Pinpoint the cell where the given text exists, returning its (X, Y) midpoint coordinate. 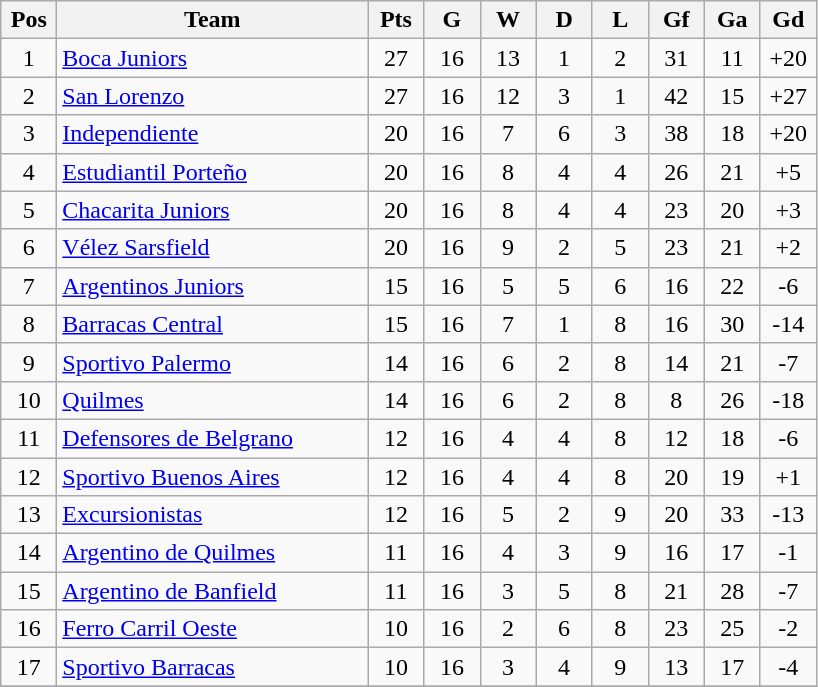
-2 (788, 629)
Pos (29, 20)
38 (676, 134)
Argentino de Banfield (212, 591)
Ferro Carril Oeste (212, 629)
-1 (788, 553)
Gd (788, 20)
Excursionistas (212, 515)
Estudiantil Porteño (212, 172)
Sportivo Palermo (212, 362)
+3 (788, 210)
-14 (788, 324)
31 (676, 58)
Independiente (212, 134)
Gf (676, 20)
-4 (788, 667)
-18 (788, 400)
19 (732, 477)
22 (732, 286)
L (620, 20)
Ga (732, 20)
San Lorenzo (212, 96)
Barracas Central (212, 324)
+1 (788, 477)
Team (212, 20)
+27 (788, 96)
+2 (788, 248)
Sportivo Barracas (212, 667)
-13 (788, 515)
D (564, 20)
W (508, 20)
G (452, 20)
25 (732, 629)
33 (732, 515)
Argentino de Quilmes (212, 553)
28 (732, 591)
Sportivo Buenos Aires (212, 477)
Vélez Sarsfield (212, 248)
42 (676, 96)
+5 (788, 172)
Chacarita Juniors (212, 210)
Argentinos Juniors (212, 286)
Quilmes (212, 400)
Boca Juniors (212, 58)
30 (732, 324)
Pts (396, 20)
Defensores de Belgrano (212, 438)
